Capture the cell that displays the provided text and extract its (x, y) central coordinate. 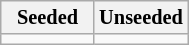
Unseeded (141, 17)
Seeded (48, 17)
